Capture the cell that displays the provided text and extract its [x, y] central coordinate. 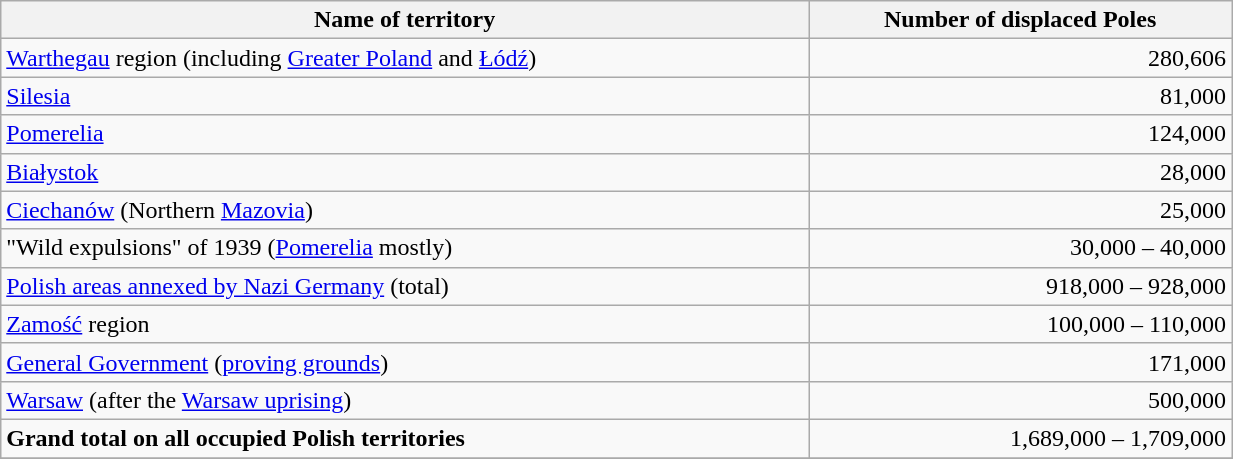
171,000 [1020, 362]
500,000 [1020, 400]
Pomerelia [405, 134]
Ciechanów (Northern Mazovia) [405, 210]
Name of territory [405, 20]
Białystok [405, 172]
280,606 [1020, 58]
30,000 – 40,000 [1020, 248]
Silesia [405, 96]
918,000 – 928,000 [1020, 286]
81,000 [1020, 96]
25,000 [1020, 210]
28,000 [1020, 172]
1,689,000 – 1,709,000 [1020, 438]
Grand total on all occupied Polish territories [405, 438]
100,000 – 110,000 [1020, 324]
Warthegau region (including Greater Poland and Łódź) [405, 58]
"Wild expulsions" of 1939 (Pomerelia mostly) [405, 248]
Polish areas annexed by Nazi Germany (total) [405, 286]
Warsaw (after the Warsaw uprising) [405, 400]
General Government (proving grounds) [405, 362]
Zamość region [405, 324]
Number of displaced Poles [1020, 20]
124,000 [1020, 134]
